From the cell containing the given text, extract its center point as [x, y] coordinate. 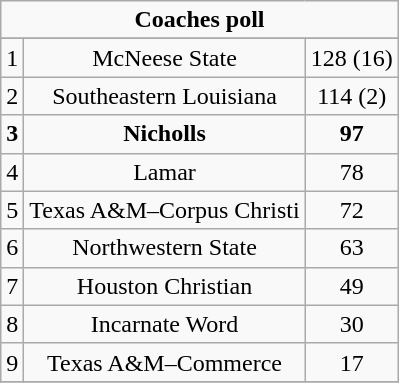
4 [12, 172]
8 [12, 324]
Incarnate Word [164, 324]
6 [12, 248]
Lamar [164, 172]
Texas A&M–Commerce [164, 362]
3 [12, 134]
Texas A&M–Corpus Christi [164, 210]
Coaches poll [200, 20]
30 [352, 324]
Northwestern State [164, 248]
49 [352, 286]
72 [352, 210]
9 [12, 362]
128 (16) [352, 58]
7 [12, 286]
McNeese State [164, 58]
114 (2) [352, 96]
78 [352, 172]
97 [352, 134]
1 [12, 58]
5 [12, 210]
17 [352, 362]
2 [12, 96]
Southeastern Louisiana [164, 96]
Houston Christian [164, 286]
63 [352, 248]
Nicholls [164, 134]
